Extract the [x, y] coordinate from the center of the cell holding the provided text.  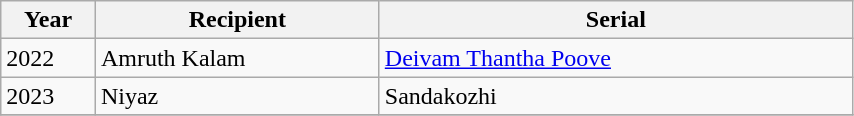
Year [48, 20]
Serial [616, 20]
Deivam Thantha Poove [616, 58]
2022 [48, 58]
Niyaz [237, 96]
Recipient [237, 20]
2023 [48, 96]
Amruth Kalam [237, 58]
Sandakozhi [616, 96]
